Output the (x, y) coordinate of the center of the cell containing the given text.  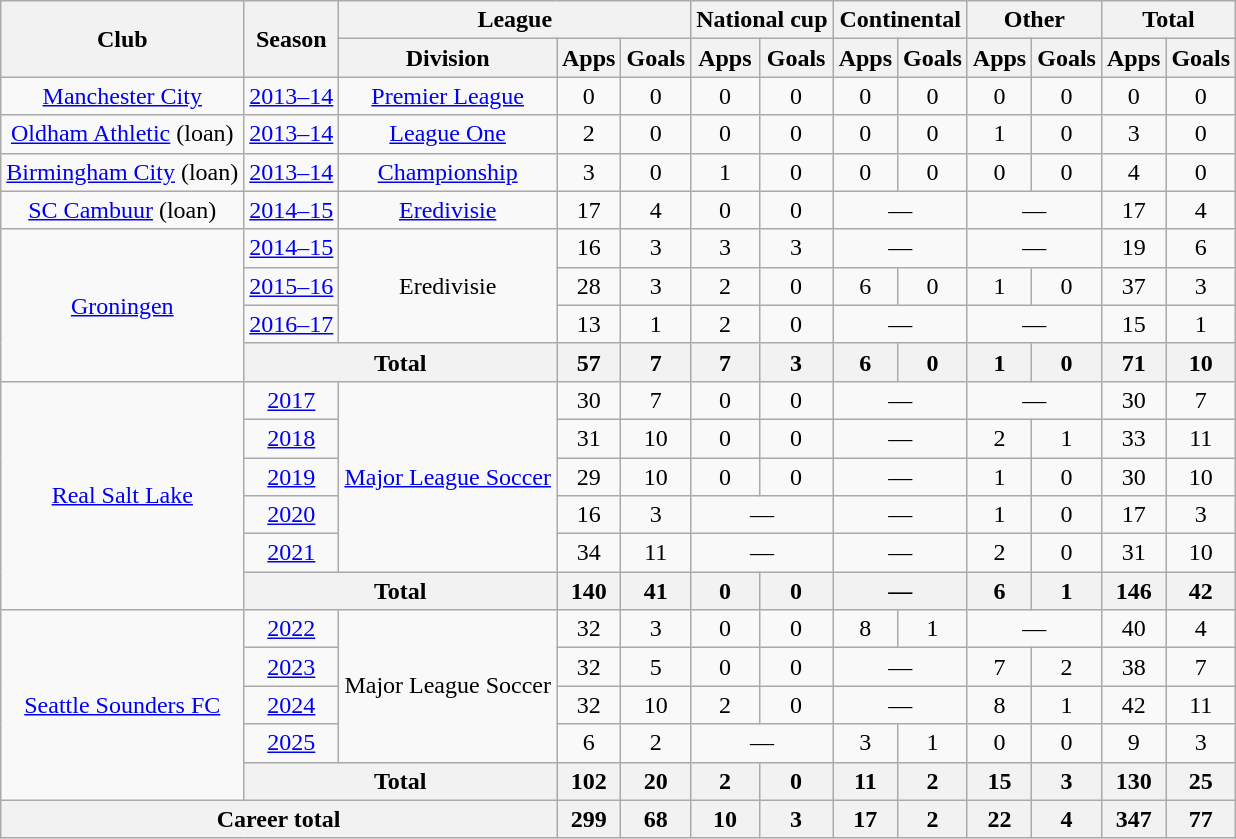
102 (588, 781)
Career total (279, 819)
20 (656, 781)
57 (588, 362)
Club (122, 39)
Premier League (448, 96)
2016–17 (292, 324)
68 (656, 819)
2015–16 (292, 286)
140 (588, 591)
National cup (762, 20)
2017 (292, 400)
347 (1133, 819)
2019 (292, 477)
146 (1133, 591)
Season (292, 39)
29 (588, 477)
League (515, 20)
Real Salt Lake (122, 495)
37 (1133, 286)
33 (1133, 438)
28 (588, 286)
77 (1201, 819)
League One (448, 134)
34 (588, 553)
13 (588, 324)
25 (1201, 781)
2021 (292, 553)
Seattle Sounders FC (122, 705)
2018 (292, 438)
41 (656, 591)
Division (448, 58)
22 (999, 819)
2020 (292, 515)
9 (1133, 743)
Other (1034, 20)
Manchester City (122, 96)
2025 (292, 743)
Birmingham City (loan) (122, 172)
2024 (292, 705)
Oldham Athletic (loan) (122, 134)
SC Cambuur (loan) (122, 210)
5 (656, 667)
19 (1133, 248)
2022 (292, 629)
130 (1133, 781)
38 (1133, 667)
Championship (448, 172)
Continental (900, 20)
299 (588, 819)
40 (1133, 629)
Groningen (122, 305)
2023 (292, 667)
71 (1133, 362)
